Locate the cell with the specified text and output its (X, Y) center coordinate. 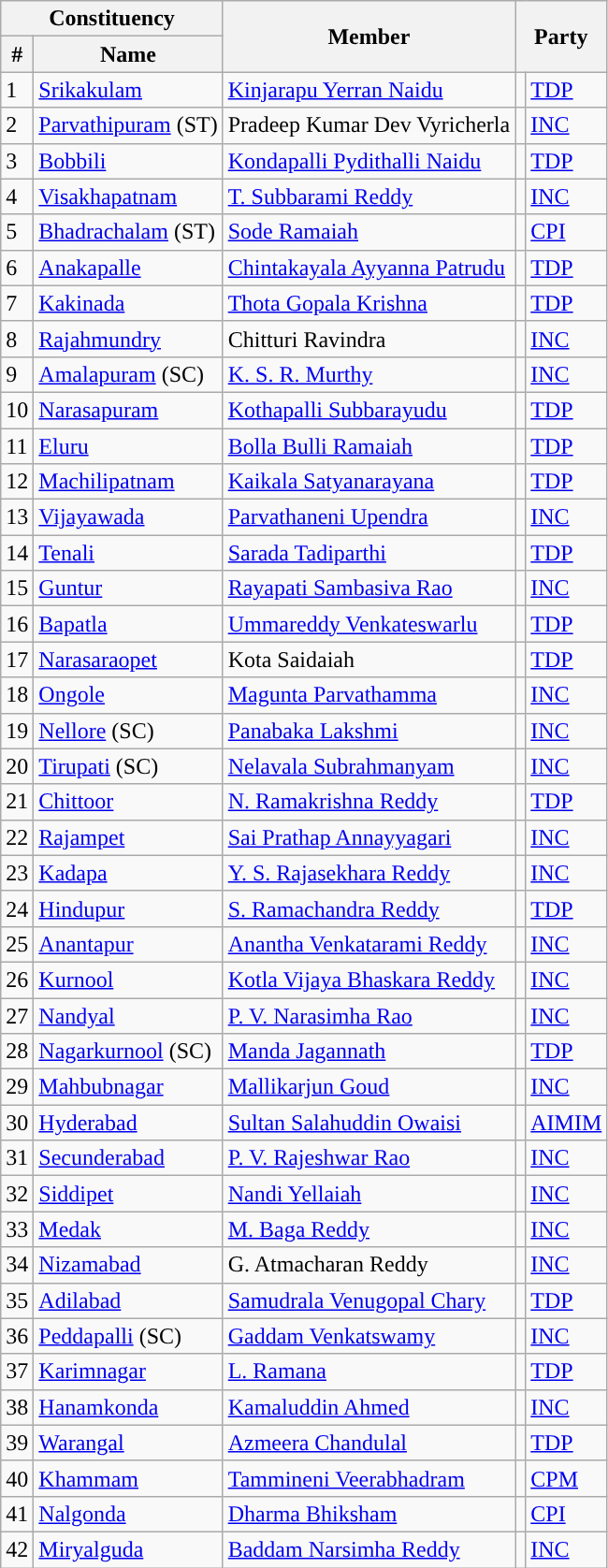
39 (17, 1443)
Secunderabad (128, 1158)
25 (17, 944)
Khammam (128, 1478)
Mahbubnagar (128, 1087)
Nandi Yellaiah (369, 1194)
Ummareddy Venkateswarlu (369, 624)
Machilipatnam (128, 482)
5 (17, 232)
1 (17, 90)
Chintakayala Ayyanna Patrudu (369, 268)
16 (17, 624)
Tirupati (SC) (128, 766)
Chitturi Ravindra (369, 339)
Mallikarjun Goud (369, 1087)
26 (17, 980)
Tenali (128, 553)
Panabaka Lakshmi (369, 731)
Kotla Vijaya Bhaskara Reddy (369, 980)
Gaddam Venkatswamy (369, 1336)
Chittoor (128, 802)
Kadapa (128, 873)
Miryalguda (128, 1549)
37 (17, 1372)
Magunta Parvathamma (369, 695)
Y. S. Rajasekhara Reddy (369, 873)
Bolla Bulli Ramaiah (369, 446)
42 (17, 1549)
Samudrala Venugopal Chary (369, 1300)
4 (17, 196)
L. Ramana (369, 1372)
Pradeep Kumar Dev Vyricherla (369, 125)
23 (17, 873)
T. Subbarami Reddy (369, 196)
K. S. R. Murthy (369, 374)
Kothapalli Subbarayudu (369, 410)
Visakhapatnam (128, 196)
Parvathaneni Upendra (369, 517)
28 (17, 1052)
Nandyal (128, 1015)
S. Ramachandra Reddy (369, 908)
Warangal (128, 1443)
29 (17, 1087)
10 (17, 410)
Kamaluddin Ahmed (369, 1407)
27 (17, 1015)
Nagarkurnool (SC) (128, 1052)
Member (369, 36)
Sultan Salahuddin Owaisi (369, 1123)
P. V. Narasimha Rao (369, 1015)
Dharma Bhiksham (369, 1514)
21 (17, 802)
Tammineni Veerabhadram (369, 1478)
Guntur (128, 588)
Vijayawada (128, 517)
Nizamabad (128, 1265)
Manda Jagannath (369, 1052)
Baddam Narsimha Reddy (369, 1549)
2 (17, 125)
Kota Saidaiah (369, 660)
Anantha Venkatarami Reddy (369, 944)
8 (17, 339)
33 (17, 1229)
Name (128, 54)
Kinjarapu Yerran Naidu (369, 90)
AIMIM (567, 1123)
3 (17, 161)
Hanamkonda (128, 1407)
34 (17, 1265)
Rajahmundry (128, 339)
24 (17, 908)
Party (561, 36)
Rajampet (128, 837)
31 (17, 1158)
Azmeera Chandulal (369, 1443)
Kaikala Satyanarayana (369, 482)
Kurnool (128, 980)
Kakinada (128, 303)
Nelavala Subrahmanyam (369, 766)
36 (17, 1336)
13 (17, 517)
P. V. Rajeshwar Rao (369, 1158)
32 (17, 1194)
Constituency (112, 19)
Narasapuram (128, 410)
Hindupur (128, 908)
15 (17, 588)
Anakapalle (128, 268)
41 (17, 1514)
G. Atmacharan Reddy (369, 1265)
Eluru (128, 446)
40 (17, 1478)
22 (17, 837)
Adilabad (128, 1300)
Sode Ramaiah (369, 232)
20 (17, 766)
Parvathipuram (ST) (128, 125)
9 (17, 374)
Sarada Tadiparthi (369, 553)
Karimnagar (128, 1372)
M. Baga Reddy (369, 1229)
Rayapati Sambasiva Rao (369, 588)
30 (17, 1123)
Anantapur (128, 944)
Thota Gopala Krishna (369, 303)
Kondapalli Pydithalli Naidu (369, 161)
Bhadrachalam (ST) (128, 232)
Medak (128, 1229)
35 (17, 1300)
Nalgonda (128, 1514)
Siddipet (128, 1194)
11 (17, 446)
19 (17, 731)
Peddapalli (SC) (128, 1336)
7 (17, 303)
CPM (567, 1478)
Srikakulam (128, 90)
38 (17, 1407)
Hyderabad (128, 1123)
Ongole (128, 695)
Sai Prathap Annayyagari (369, 837)
17 (17, 660)
14 (17, 553)
Bobbili (128, 161)
Amalapuram (SC) (128, 374)
6 (17, 268)
Nellore (SC) (128, 731)
Bapatla (128, 624)
18 (17, 695)
12 (17, 482)
N. Ramakrishna Reddy (369, 802)
# (17, 54)
Narasaraopet (128, 660)
